Extract the (X, Y) coordinate from the center of the cell holding the provided text.  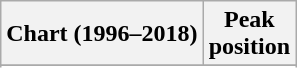
Chart (1996–2018) (102, 34)
Peak position (249, 34)
